Locate the cell with the specified text and output its (X, Y) center coordinate. 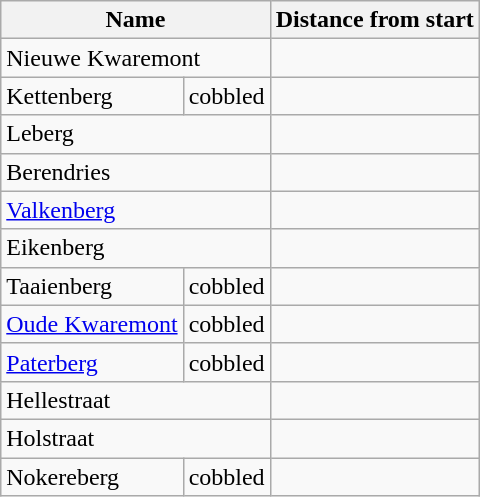
Distance from start (374, 20)
Valkenberg (136, 210)
Nokereberg (92, 477)
Taaienberg (92, 286)
Kettenberg (92, 96)
Oude Kwaremont (92, 324)
Holstraat (136, 438)
Hellestraat (136, 400)
Eikenberg (136, 248)
Nieuwe Kwaremont (136, 58)
Leberg (136, 134)
Berendries (136, 172)
Paterberg (92, 362)
Name (136, 20)
